Search for the cell housing the specified text and yield its [X, Y] center coordinate. 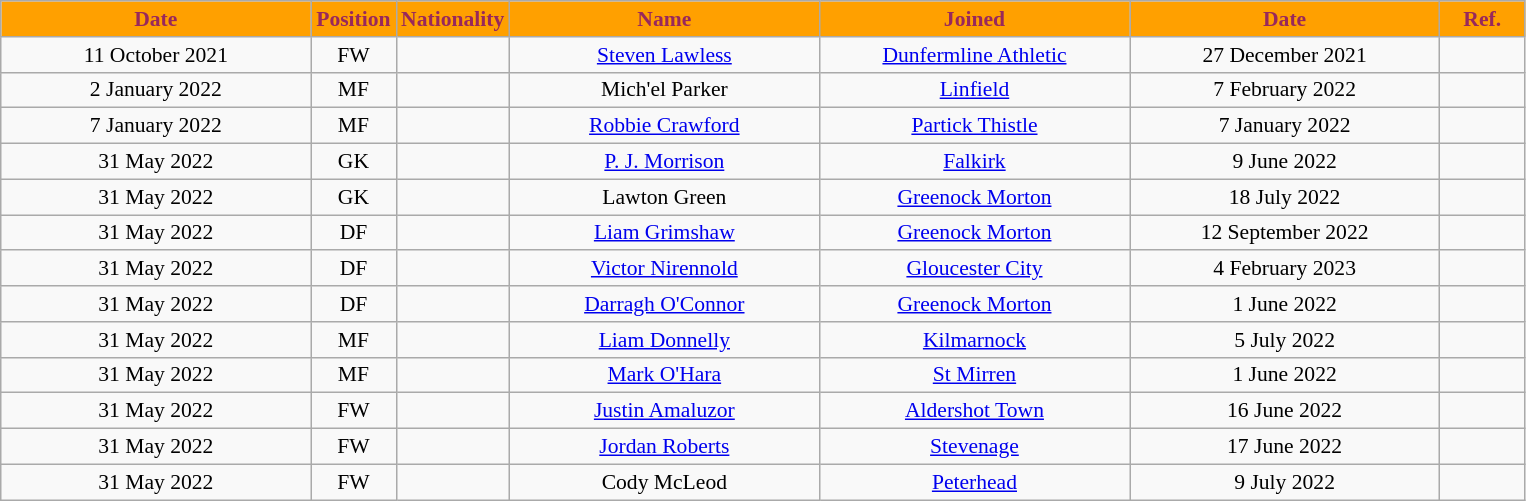
Cody McLeod [664, 482]
Mich'el Parker [664, 90]
Stevenage [974, 447]
17 June 2022 [1285, 447]
Liam Grimshaw [664, 233]
27 December 2021 [1285, 55]
Robbie Crawford [664, 126]
12 September 2022 [1285, 233]
9 June 2022 [1285, 162]
Aldershot Town [974, 411]
Justin Amaluzor [664, 411]
Darragh O'Connor [664, 304]
Nationality [452, 19]
5 July 2022 [1285, 340]
Peterhead [974, 482]
Lawton Green [664, 197]
Kilmarnock [974, 340]
Dunfermline Athletic [974, 55]
Jordan Roberts [664, 447]
Steven Lawless [664, 55]
Name [664, 19]
Ref. [1482, 19]
4 February 2023 [1285, 269]
Linfield [974, 90]
Joined [974, 19]
7 February 2022 [1285, 90]
Position [354, 19]
16 June 2022 [1285, 411]
2 January 2022 [156, 90]
18 July 2022 [1285, 197]
Gloucester City [974, 269]
9 July 2022 [1285, 482]
St Mirren [974, 375]
Partick Thistle [974, 126]
Falkirk [974, 162]
Liam Donnelly [664, 340]
P. J. Morrison [664, 162]
11 October 2021 [156, 55]
Mark O'Hara [664, 375]
Victor Nirennold [664, 269]
